Detect which cell encompasses the target text, then output its (X, Y) center coordinate. 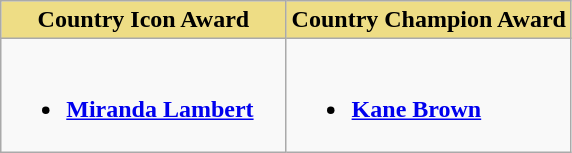
Kane Brown (428, 96)
Country Champion Award (428, 20)
Country Icon Award (144, 20)
Miranda Lambert (144, 96)
